Capture the cell that displays the provided text and extract its [X, Y] central coordinate. 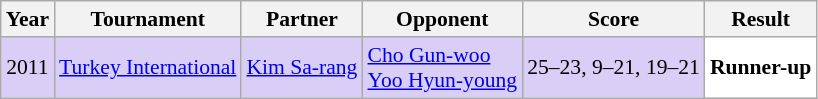
Cho Gun-woo Yoo Hyun-young [442, 68]
Turkey International [148, 68]
Runner-up [760, 68]
Year [28, 19]
2011 [28, 68]
Partner [302, 19]
Opponent [442, 19]
25–23, 9–21, 19–21 [614, 68]
Tournament [148, 19]
Kim Sa-rang [302, 68]
Result [760, 19]
Score [614, 19]
